Locate the cell with the specified text and output its [X, Y] center coordinate. 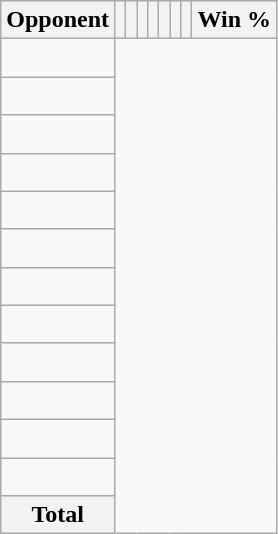
Opponent [58, 20]
Win % [234, 20]
Total [58, 515]
